Output the (x, y) coordinate of the center of the cell containing the given text.  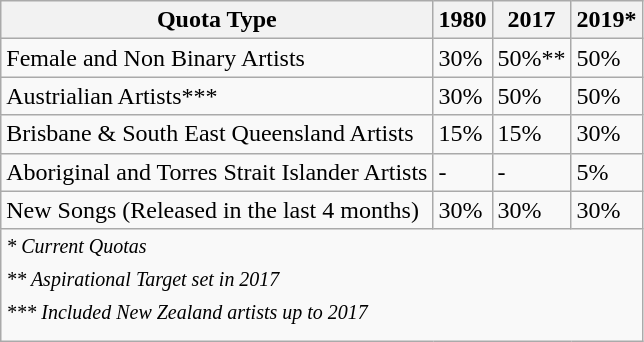
Female and Non Binary Artists (217, 58)
1980 (462, 20)
Aboriginal and Torres Strait Islander Artists (217, 172)
Brisbane & South East Queensland Artists (217, 134)
2017 (532, 20)
50%** (532, 58)
Austrialian Artists*** (217, 96)
New Songs (Released in the last 4 months) (217, 210)
5% (606, 172)
Quota Type (217, 20)
* Current Quotas** Aspirational Target set in 2017*** Included New Zealand artists up to 2017 (322, 285)
2019* (606, 20)
